Detect which cell encompasses the target text, then output its [x, y] center coordinate. 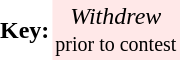
Withdrewprior to contest [116, 30]
